From the cell containing the given text, extract its center point as (X, Y) coordinate. 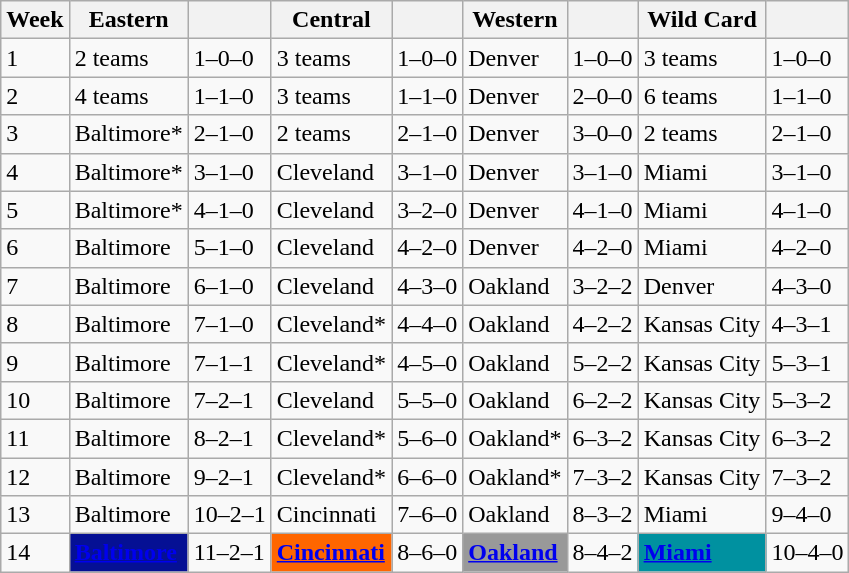
2 (35, 96)
7–2–1 (230, 400)
Western (515, 20)
Wild Card (702, 20)
10–2–1 (230, 515)
3–0–0 (602, 134)
8–4–2 (602, 553)
2–0–0 (602, 96)
5–3–1 (808, 362)
10–4–0 (808, 553)
11–2–1 (230, 553)
8–3–2 (602, 515)
4–2–2 (602, 324)
6 teams (702, 96)
5–3–2 (808, 400)
10 (35, 400)
9–4–0 (808, 515)
7 (35, 286)
6–1–0 (230, 286)
Eastern (128, 20)
7–1–1 (230, 362)
4 (35, 172)
4 teams (128, 96)
12 (35, 477)
7–1–0 (230, 324)
Week (35, 20)
9–2–1 (230, 477)
4–5–0 (428, 362)
5–6–0 (428, 438)
1 (35, 58)
6–6–0 (428, 477)
4–4–0 (428, 324)
6–2–2 (602, 400)
5–5–0 (428, 400)
7–6–0 (428, 515)
3–2–2 (602, 286)
13 (35, 515)
4–3–1 (808, 324)
5–1–0 (230, 248)
6 (35, 248)
8 (35, 324)
3 (35, 134)
8–6–0 (428, 553)
9 (35, 362)
5–2–2 (602, 362)
3–2–0 (428, 210)
8–2–1 (230, 438)
Central (331, 20)
5 (35, 210)
14 (35, 553)
11 (35, 438)
